Search for the cell housing the specified text and yield its [x, y] center coordinate. 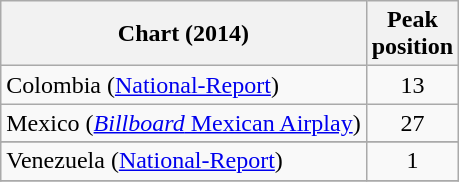
Chart (2014) [184, 34]
Mexico (Billboard Mexican Airplay) [184, 123]
Venezuela (National-Report) [184, 161]
13 [412, 85]
1 [412, 161]
Colombia (National-Report) [184, 85]
Peakposition [412, 34]
27 [412, 123]
